Locate the cell with the specified text and output its [x, y] center coordinate. 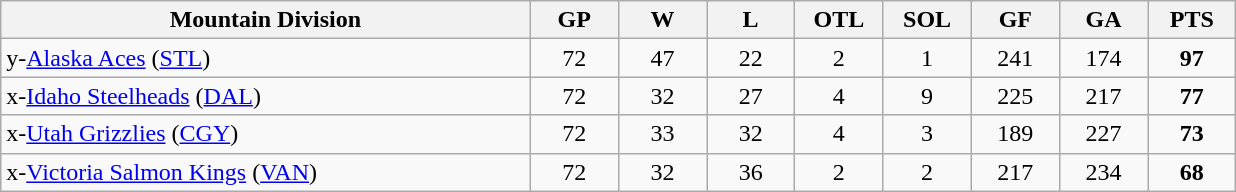
227 [1103, 134]
Mountain Division [266, 20]
22 [751, 58]
47 [662, 58]
97 [1192, 58]
73 [1192, 134]
SOL [927, 20]
GA [1103, 20]
68 [1192, 172]
174 [1103, 58]
OTL [839, 20]
33 [662, 134]
GF [1015, 20]
x-Victoria Salmon Kings (VAN) [266, 172]
GP [574, 20]
234 [1103, 172]
36 [751, 172]
77 [1192, 96]
y-Alaska Aces (STL) [266, 58]
27 [751, 96]
189 [1015, 134]
1 [927, 58]
241 [1015, 58]
PTS [1192, 20]
L [751, 20]
9 [927, 96]
3 [927, 134]
225 [1015, 96]
x-Utah Grizzlies (CGY) [266, 134]
W [662, 20]
x-Idaho Steelheads (DAL) [266, 96]
